Extract the (x, y) coordinate from the center of the cell holding the provided text.  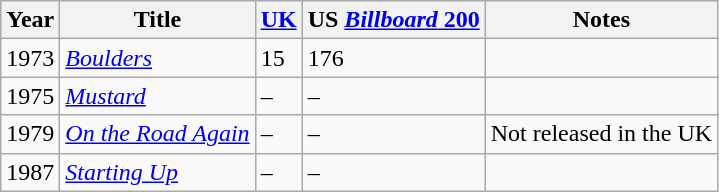
15 (278, 58)
1987 (30, 172)
Mustard (158, 96)
176 (394, 58)
UK (278, 20)
On the Road Again (158, 134)
Starting Up (158, 172)
Not released in the UK (601, 134)
Notes (601, 20)
US Billboard 200 (394, 20)
1973 (30, 58)
Title (158, 20)
Boulders (158, 58)
1975 (30, 96)
1979 (30, 134)
Year (30, 20)
